Pinpoint the cell where the given text exists, returning its [X, Y] midpoint coordinate. 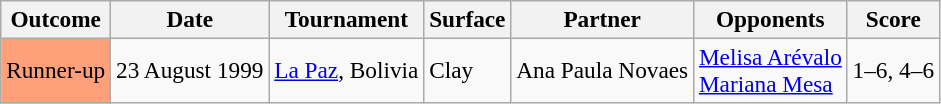
Melisa Arévalo Mariana Mesa [771, 70]
Opponents [771, 19]
Clay [468, 70]
1–6, 4–6 [893, 70]
23 August 1999 [190, 70]
La Paz, Bolivia [346, 70]
Tournament [346, 19]
Partner [602, 19]
Outcome [56, 19]
Score [893, 19]
Surface [468, 19]
Date [190, 19]
Runner-up [56, 70]
Ana Paula Novaes [602, 70]
